Output the [x, y] coordinate of the center of the cell containing the given text.  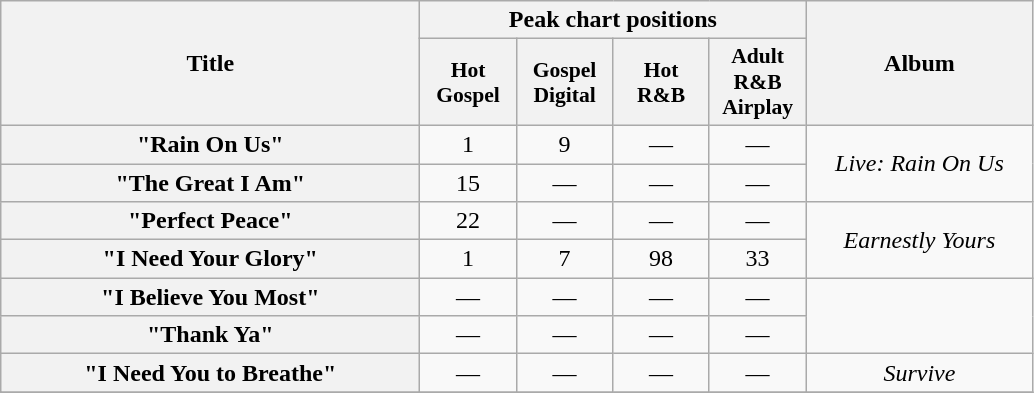
7 [564, 259]
Title [210, 64]
"The Great I Am" [210, 183]
Survive [920, 373]
Hot Gospel [468, 82]
Peak chart positions [613, 20]
"Rain On Us" [210, 144]
98 [662, 259]
Live: Rain On Us [920, 163]
"I Believe You Most" [210, 297]
Gospel Digital [564, 82]
"Thank Ya" [210, 335]
Earnestly Yours [920, 240]
"Perfect Peace" [210, 221]
"I Need Your Glory" [210, 259]
22 [468, 221]
Hot R&B [662, 82]
15 [468, 183]
"I Need You to Breathe" [210, 373]
9 [564, 144]
33 [758, 259]
Adult R&B Airplay [758, 82]
Album [920, 64]
